For the text-containing cell, return its midpoint in (X, Y) coordinate format. 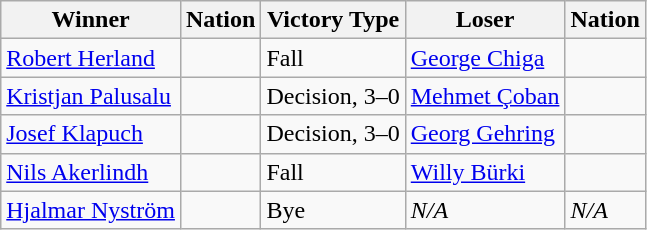
Loser (485, 20)
Robert Herland (91, 58)
Hjalmar Nyström (91, 210)
Nils Akerlindh (91, 172)
Bye (333, 210)
Willy Bürki (485, 172)
Winner (91, 20)
George Chiga (485, 58)
Victory Type (333, 20)
Kristjan Palusalu (91, 96)
Georg Gehring (485, 134)
Josef Klapuch (91, 134)
Mehmet Çoban (485, 96)
